From the cell containing the given text, extract its center point as (X, Y) coordinate. 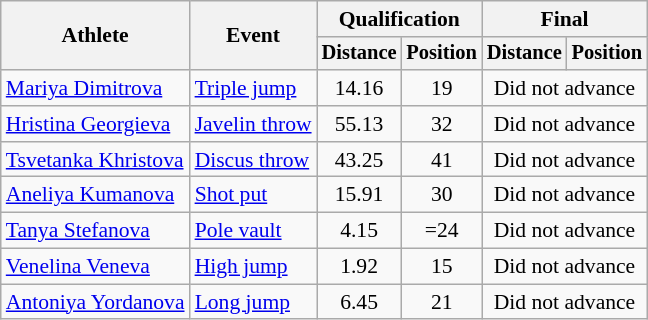
15 (441, 267)
Qualification (400, 19)
Aneliya Kumanova (96, 195)
19 (441, 88)
Tanya Stefanova (96, 231)
Venelina Veneva (96, 267)
Antoniya Yordanova (96, 302)
6.45 (360, 302)
43.25 (360, 160)
Event (254, 36)
Javelin throw (254, 124)
41 (441, 160)
=24 (441, 231)
Shot put (254, 195)
Hristina Georgieva (96, 124)
4.15 (360, 231)
Final (564, 19)
Long jump (254, 302)
15.91 (360, 195)
21 (441, 302)
1.92 (360, 267)
Tsvetanka Khristova (96, 160)
Discus throw (254, 160)
Pole vault (254, 231)
55.13 (360, 124)
High jump (254, 267)
Triple jump (254, 88)
30 (441, 195)
Athlete (96, 36)
Mariya Dimitrova (96, 88)
14.16 (360, 88)
32 (441, 124)
